Return the (x, y) coordinate for the center point of the cell that contains the specified text.  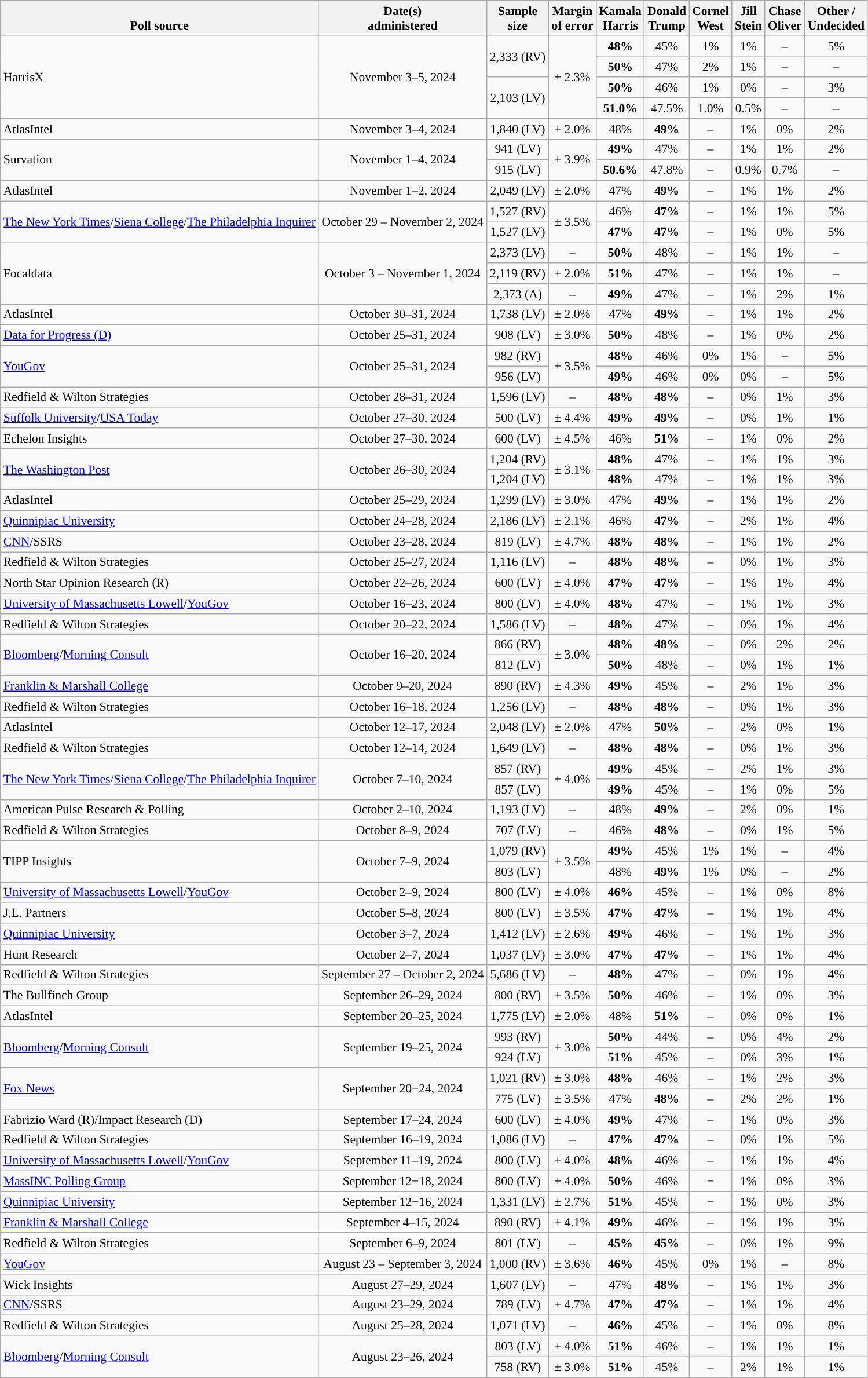
47.5% (667, 108)
November 3–5, 2024 (403, 77)
September 27 – October 2, 2024 (403, 975)
August 27–29, 2024 (403, 1285)
1,331 (LV) (518, 1202)
1,021 (RV) (518, 1079)
Survation (160, 160)
Suffolk University/USA Today (160, 418)
The Bullfinch Group (160, 996)
September 12−16, 2024 (403, 1202)
758 (RV) (518, 1367)
819 (LV) (518, 542)
1,775 (LV) (518, 1017)
Samplesize (518, 19)
1,738 (LV) (518, 315)
J.L. Partners (160, 913)
908 (LV) (518, 335)
0.5% (748, 108)
October 8–9, 2024 (403, 831)
October 25–27, 2024 (403, 562)
1.0% (710, 108)
44% (667, 1037)
2,373 (A) (518, 294)
1,840 (LV) (518, 129)
1,204 (RV) (518, 459)
1,000 (RV) (518, 1264)
800 (RV) (518, 996)
Marginof error (572, 19)
1,586 (LV) (518, 624)
857 (LV) (518, 789)
August 23–29, 2024 (403, 1305)
1,086 (LV) (518, 1140)
± 4.1% (572, 1223)
915 (LV) (518, 170)
2,048 (LV) (518, 728)
November 1–2, 2024 (403, 191)
1,527 (RV) (518, 211)
October 28–31, 2024 (403, 397)
1,256 (LV) (518, 707)
The Washington Post (160, 469)
2,186 (LV) (518, 521)
November 3–4, 2024 (403, 129)
982 (RV) (518, 356)
2,119 (RV) (518, 273)
October 2–7, 2024 (403, 955)
DonaldTrump (667, 19)
September 20–25, 2024 (403, 1017)
September 12−18, 2024 (403, 1182)
September 16–19, 2024 (403, 1140)
47.8% (667, 170)
October 25–29, 2024 (403, 500)
± 4.3% (572, 686)
956 (LV) (518, 377)
October 29 – November 2, 2024 (403, 221)
Other /Undecided (836, 19)
Fox News (160, 1089)
October 30–31, 2024 (403, 315)
October 2–10, 2024 (403, 810)
± 3.1% (572, 469)
October 16–20, 2024 (403, 655)
941 (LV) (518, 149)
North Star Opinion Research (R) (160, 583)
American Pulse Research & Polling (160, 810)
1,116 (LV) (518, 562)
TIPP Insights (160, 862)
ChaseOliver (785, 19)
500 (LV) (518, 418)
October 22–26, 2024 (403, 583)
Focaldata (160, 273)
October 2–9, 2024 (403, 893)
October 16–23, 2024 (403, 604)
September 6–9, 2024 (403, 1244)
CornelWest (710, 19)
1,193 (LV) (518, 810)
51.0% (621, 108)
0.9% (748, 170)
October 12–14, 2024 (403, 748)
1,607 (LV) (518, 1285)
1,412 (LV) (518, 934)
August 23 – September 3, 2024 (403, 1264)
775 (LV) (518, 1099)
October 23–28, 2024 (403, 542)
Echelon Insights (160, 438)
1,299 (LV) (518, 500)
1,071 (LV) (518, 1326)
± 4.5% (572, 438)
1,527 (LV) (518, 232)
1,649 (LV) (518, 748)
857 (RV) (518, 769)
789 (LV) (518, 1305)
5,686 (LV) (518, 975)
JillStein (748, 19)
801 (LV) (518, 1244)
± 2.1% (572, 521)
October 12–17, 2024 (403, 728)
September 19–25, 2024 (403, 1047)
Hunt Research (160, 955)
August 23–26, 2024 (403, 1357)
October 7–10, 2024 (403, 778)
Data for Progress (D) (160, 335)
October 26–30, 2024 (403, 469)
September 26–29, 2024 (403, 996)
0.7% (785, 170)
993 (RV) (518, 1037)
October 7–9, 2024 (403, 862)
± 2.6% (572, 934)
October 9–20, 2024 (403, 686)
Poll source (160, 19)
August 25–28, 2024 (403, 1326)
1,204 (LV) (518, 480)
September 11–19, 2024 (403, 1161)
9% (836, 1244)
± 2.3% (572, 77)
October 20–22, 2024 (403, 624)
866 (RV) (518, 645)
2,333 (RV) (518, 57)
October 16–18, 2024 (403, 707)
924 (LV) (518, 1058)
1,596 (LV) (518, 397)
± 4.4% (572, 418)
707 (LV) (518, 831)
50.6% (621, 170)
October 3–7, 2024 (403, 934)
September 4–15, 2024 (403, 1223)
November 1–4, 2024 (403, 160)
Fabrizio Ward (R)/Impact Research (D) (160, 1120)
2,373 (LV) (518, 253)
Wick Insights (160, 1285)
1,037 (LV) (518, 955)
MassINC Polling Group (160, 1182)
± 2.7% (572, 1202)
1,079 (RV) (518, 851)
2,049 (LV) (518, 191)
Date(s)administered (403, 19)
± 3.6% (572, 1264)
KamalaHarris (621, 19)
2,103 (LV) (518, 98)
October 3 – November 1, 2024 (403, 273)
± 3.9% (572, 160)
October 5–8, 2024 (403, 913)
812 (LV) (518, 666)
HarrisX (160, 77)
September 20−24, 2024 (403, 1089)
October 24–28, 2024 (403, 521)
September 17–24, 2024 (403, 1120)
